Identify which cell holds the provided text, then report its [x, y] central coordinate. 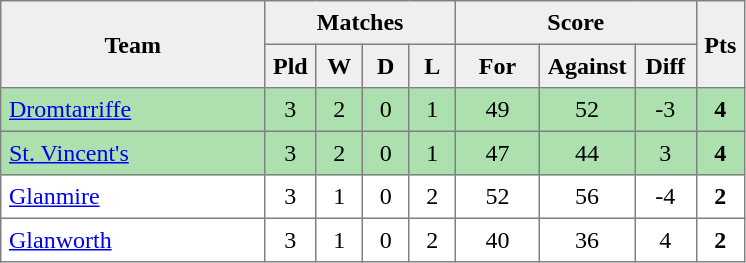
49 [497, 110]
47 [497, 153]
36 [586, 240]
W [339, 66]
For [497, 66]
D [385, 66]
Score [576, 23]
Team [133, 44]
56 [586, 197]
Glanworth [133, 240]
St. Vincent's [133, 153]
Against [586, 66]
L [432, 66]
Pts [720, 44]
-4 [666, 197]
44 [586, 153]
Matches [360, 23]
40 [497, 240]
Dromtarriffe [133, 110]
-3 [666, 110]
Pld [290, 66]
Diff [666, 66]
Glanmire [133, 197]
